For the text-containing cell, return its midpoint in [X, Y] coordinate format. 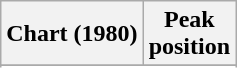
Chart (1980) [72, 34]
Peakposition [189, 34]
